Provide the [X, Y] coordinate of the cell's center where the given text is located.  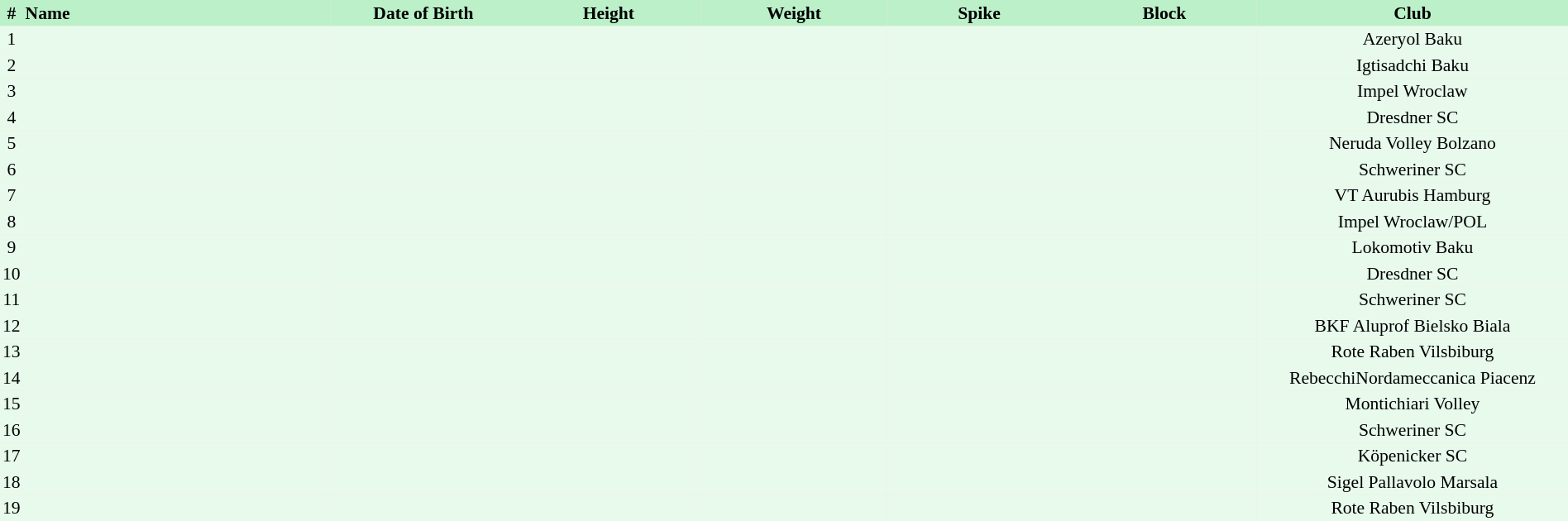
7 [12, 195]
9 [12, 248]
BKF Aluprof Bielsko Biala [1413, 326]
2 [12, 65]
4 [12, 117]
Montichiari Volley [1413, 404]
Club [1413, 13]
17 [12, 456]
Block [1164, 13]
Date of Birth [423, 13]
Impel Wroclaw [1413, 91]
Weight [794, 13]
6 [12, 170]
14 [12, 378]
Impel Wroclaw/POL [1413, 222]
# [12, 13]
11 [12, 299]
Name [177, 13]
19 [12, 508]
15 [12, 404]
12 [12, 326]
3 [12, 91]
1 [12, 40]
18 [12, 482]
Köpenicker SC [1413, 456]
Height [609, 13]
Neruda Volley Bolzano [1413, 144]
16 [12, 430]
Igtisadchi Baku [1413, 65]
5 [12, 144]
Lokomotiv Baku [1413, 248]
10 [12, 274]
Sigel Pallavolo Marsala [1413, 482]
RebecchiNordameccanica Piacenz [1413, 378]
8 [12, 222]
Azeryol Baku [1413, 40]
Spike [979, 13]
VT Aurubis Hamburg [1413, 195]
13 [12, 352]
